Provide the [x, y] coordinate of the cell's center where the given text is located.  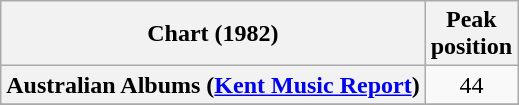
44 [471, 85]
Peakposition [471, 34]
Chart (1982) [213, 34]
Australian Albums (Kent Music Report) [213, 85]
